From the cell containing the given text, extract its center point as (X, Y) coordinate. 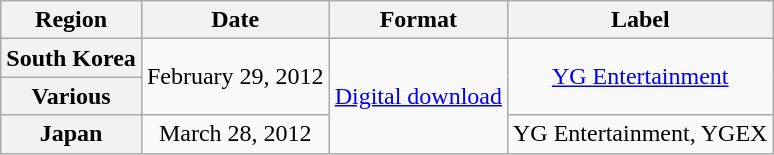
Format (418, 20)
February 29, 2012 (235, 77)
YG Entertainment (640, 77)
Region (72, 20)
Date (235, 20)
Digital download (418, 96)
Various (72, 96)
March 28, 2012 (235, 134)
Label (640, 20)
South Korea (72, 58)
Japan (72, 134)
YG Entertainment, YGEX (640, 134)
